Extract the [x, y] coordinate from the center of the cell holding the provided text.  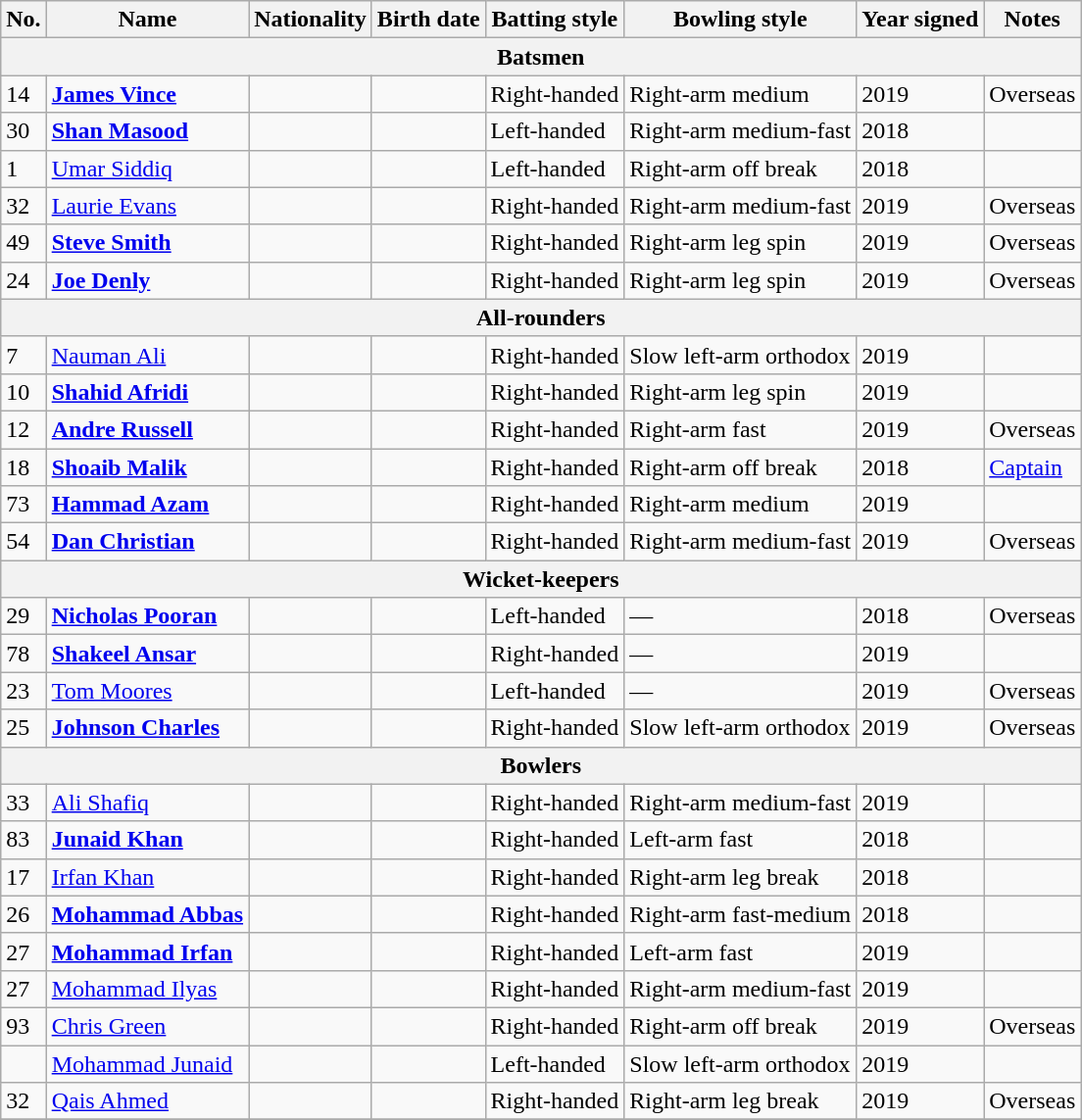
Ali Shafiq [147, 803]
7 [24, 355]
Steve Smith [147, 243]
30 [24, 131]
Mohammad Ilyas [147, 989]
83 [24, 840]
Shan Masood [147, 131]
12 [24, 429]
Birth date [428, 20]
Junaid Khan [147, 840]
Right-arm fast-medium [741, 914]
78 [24, 654]
All-rounders [541, 317]
Captain [1033, 467]
Shoaib Malik [147, 467]
18 [24, 467]
Nationality [311, 20]
Batting style [555, 20]
Umar Siddiq [147, 169]
Dan Christian [147, 542]
Batsmen [541, 57]
10 [24, 392]
Joe Denly [147, 280]
73 [24, 505]
Nauman Ali [147, 355]
Mohammad Junaid [147, 1063]
Notes [1033, 20]
23 [24, 691]
33 [24, 803]
14 [24, 94]
Year signed [920, 20]
Name [147, 20]
Bowlers [541, 765]
49 [24, 243]
Laurie Evans [147, 206]
Chris Green [147, 1026]
Andre Russell [147, 429]
1 [24, 169]
Hammad Azam [147, 505]
17 [24, 877]
Right-arm fast [741, 429]
24 [24, 280]
Nicholas Pooran [147, 616]
Bowling style [741, 20]
Irfan Khan [147, 877]
Mohammad Irfan [147, 951]
Johnson Charles [147, 728]
Shakeel Ansar [147, 654]
93 [24, 1026]
James Vince [147, 94]
Wicket-keepers [541, 579]
No. [24, 20]
25 [24, 728]
Mohammad Abbas [147, 914]
29 [24, 616]
54 [24, 542]
Tom Moores [147, 691]
Qais Ahmed [147, 1101]
Shahid Afridi [147, 392]
26 [24, 914]
